Identify which cell holds the provided text, then report its (X, Y) central coordinate. 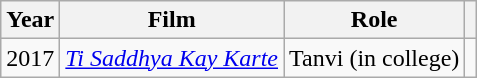
Tanvi (in college) (374, 58)
Year (30, 20)
Ti Saddhya Kay Karte (172, 58)
Film (172, 20)
Role (374, 20)
2017 (30, 58)
